From the cell containing the given text, extract its center point as (x, y) coordinate. 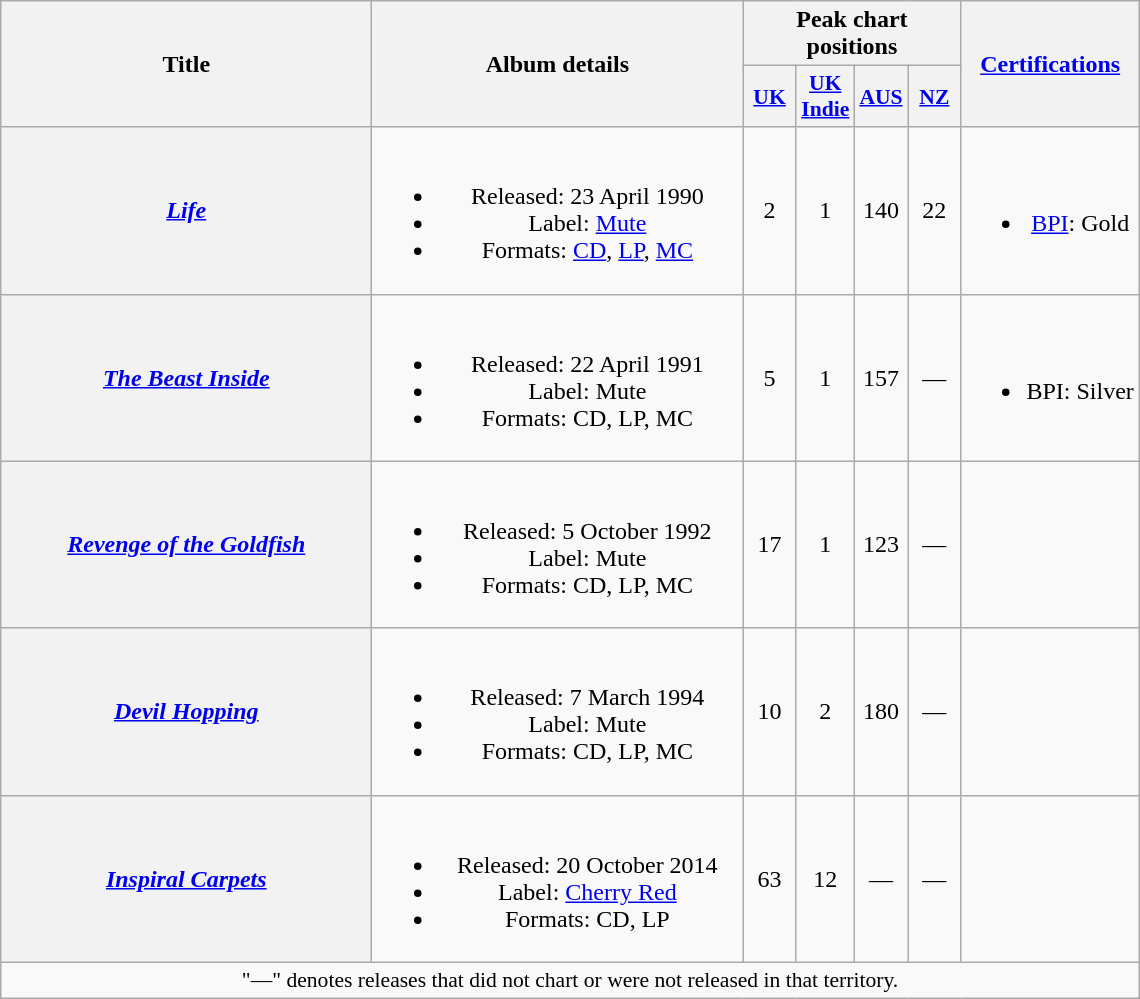
The Beast Inside (186, 378)
Released: 23 April 1990Label: MuteFormats: CD, LP, MC (558, 210)
123 (880, 544)
Released: 7 March 1994Label: MuteFormats: CD, LP, MC (558, 712)
Album details (558, 64)
Inspiral Carpets (186, 878)
BPI: Gold (1050, 210)
10 (770, 712)
17 (770, 544)
UK (770, 96)
"—" denotes releases that did not chart or were not released in that territory. (570, 980)
AUS (880, 96)
63 (770, 878)
180 (880, 712)
Certifications (1050, 64)
NZ (934, 96)
12 (825, 878)
157 (880, 378)
BPI: Silver (1050, 378)
Released: 20 October 2014Label: Cherry RedFormats: CD, LP (558, 878)
Life (186, 210)
Devil Hopping (186, 712)
Peak chart positions (852, 34)
Released: 22 April 1991Label: MuteFormats: CD, LP, MC (558, 378)
Title (186, 64)
22 (934, 210)
UK Indie (825, 96)
Released: 5 October 1992Label: MuteFormats: CD, LP, MC (558, 544)
5 (770, 378)
Revenge of the Goldfish (186, 544)
140 (880, 210)
